Extract the [X, Y] coordinate from the center of the cell holding the provided text.  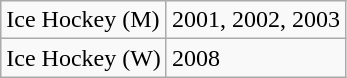
2001, 2002, 2003 [256, 20]
2008 [256, 58]
Ice Hockey (M) [84, 20]
Ice Hockey (W) [84, 58]
